Return [x, y] of the center of cell containing provided text 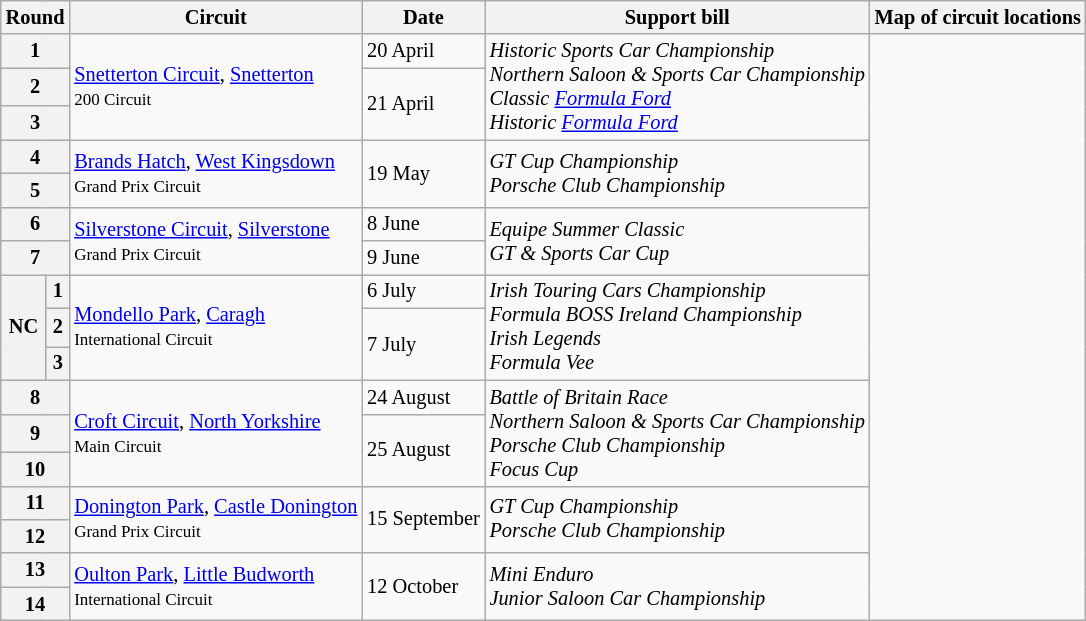
Mini EnduroJunior Saloon Car Championship [678, 586]
8 June [423, 224]
6 [36, 224]
Donington Park, Castle DoningtonGrand Prix Circuit [216, 520]
8 [36, 397]
Date [423, 17]
Battle of Britain RaceNorthern Saloon & Sports Car ChampionshipPorsche Club ChampionshipFocus Cup [678, 433]
Oulton Park, Little BudworthInternational Circuit [216, 586]
13 [36, 570]
5 [36, 190]
24 August [423, 397]
Croft Circuit, North YorkshireMain Circuit [216, 433]
NC [24, 327]
Mondello Park, CaraghInternational Circuit [216, 327]
Historic Sports Car ChampionshipNorthern Saloon & Sports Car ChampionshipClassic Formula FordHistoric Formula Ford [678, 87]
10 [36, 469]
4 [36, 157]
Circuit [216, 17]
21 April [423, 104]
14 [36, 604]
Brands Hatch, West KingsdownGrand Prix Circuit [216, 174]
7 [36, 258]
Irish Touring Cars ChampionshipFormula BOSS Ireland ChampionshipIrish LegendsFormula Vee [678, 327]
19 May [423, 174]
Support bill [678, 17]
7 July [423, 344]
9 [36, 433]
11 [36, 503]
20 April [423, 51]
Map of circuit locations [978, 17]
25 August [423, 450]
Equipe Summer ClassicGT & Sports Car Cup [678, 240]
Silverstone Circuit, SilverstoneGrand Prix Circuit [216, 240]
6 July [423, 291]
Round [36, 17]
12 [36, 536]
Snetterton Circuit, Snetterton200 Circuit [216, 87]
12 October [423, 586]
9 June [423, 258]
15 September [423, 520]
